Search for the cell housing the specified text and yield its (X, Y) center coordinate. 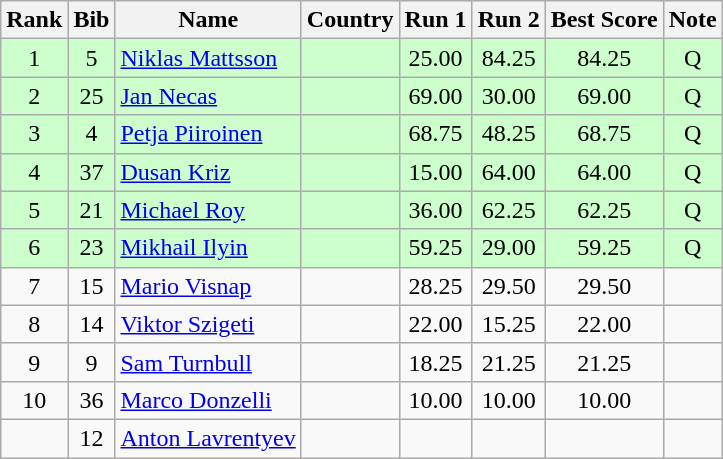
Anton Lavrentyev (208, 438)
23 (92, 248)
28.25 (436, 286)
36 (92, 400)
1 (34, 58)
15 (92, 286)
37 (92, 172)
3 (34, 134)
Marco Donzelli (208, 400)
18.25 (436, 362)
12 (92, 438)
Sam Turnbull (208, 362)
14 (92, 324)
Mikhail Ilyin (208, 248)
Michael Roy (208, 210)
25 (92, 96)
Run 2 (508, 20)
30.00 (508, 96)
10 (34, 400)
Jan Necas (208, 96)
Petja Piiroinen (208, 134)
8 (34, 324)
21 (92, 210)
Note (692, 20)
Viktor Szigeti (208, 324)
Country (350, 20)
Best Score (604, 20)
Rank (34, 20)
36.00 (436, 210)
48.25 (508, 134)
Niklas Mattsson (208, 58)
Bib (92, 20)
25.00 (436, 58)
Mario Visnap (208, 286)
Run 1 (436, 20)
15.25 (508, 324)
7 (34, 286)
Dusan Kriz (208, 172)
15.00 (436, 172)
Name (208, 20)
2 (34, 96)
29.00 (508, 248)
6 (34, 248)
